Locate the cell with the specified text and output its [x, y] center coordinate. 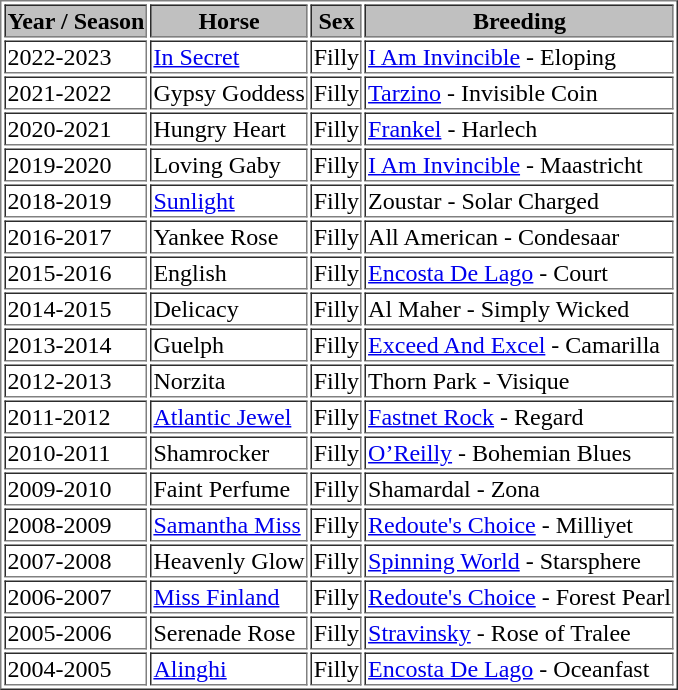
Al Maher - Simply Wicked [520, 308]
In Secret [228, 56]
Horse [228, 20]
I Am Invincible - Maastricht [520, 164]
Spinning World - Starsphere [520, 560]
Thorn Park - Visique [520, 380]
Guelph [228, 344]
2019-2020 [76, 164]
Redoute's Choice - Forest Pearl [520, 596]
Norzita [228, 380]
Frankel - Harlech [520, 128]
2004-2005 [76, 668]
Serenade Rose [228, 632]
Samantha Miss [228, 524]
Stravinsky - Rose of Tralee [520, 632]
I Am Invincible - Eloping [520, 56]
Shamardal - Zona [520, 488]
Gypsy Goddess [228, 92]
O’Reilly - Bohemian Blues [520, 452]
Delicacy [228, 308]
2013-2014 [76, 344]
Year / Season [76, 20]
2005-2006 [76, 632]
2008-2009 [76, 524]
Encosta De Lago - Oceanfast [520, 668]
Miss Finland [228, 596]
Encosta De Lago - Court [520, 272]
Breeding [520, 20]
Sex [336, 20]
2011-2012 [76, 416]
2010-2011 [76, 452]
Exceed And Excel - Camarilla [520, 344]
2020-2021 [76, 128]
2014-2015 [76, 308]
2007-2008 [76, 560]
Zoustar - Solar Charged [520, 200]
Tarzino - Invisible Coin [520, 92]
2009-2010 [76, 488]
Yankee Rose [228, 236]
Alinghi [228, 668]
Faint Perfume [228, 488]
2018-2019 [76, 200]
Heavenly Glow [228, 560]
Hungry Heart [228, 128]
2012-2013 [76, 380]
2015-2016 [76, 272]
Shamrocker [228, 452]
Atlantic Jewel [228, 416]
Loving Gaby [228, 164]
2016-2017 [76, 236]
2022-2023 [76, 56]
English [228, 272]
2021-2022 [76, 92]
All American - Condesaar [520, 236]
Fastnet Rock - Regard [520, 416]
Redoute's Choice - Milliyet [520, 524]
Sunlight [228, 200]
2006-2007 [76, 596]
